Return [X, Y] of the center of cell containing provided text 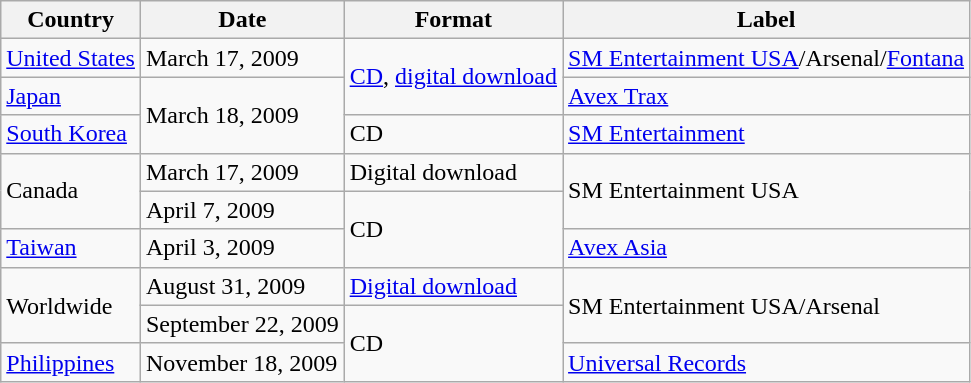
Taiwan [71, 248]
April 7, 2009 [242, 210]
Country [71, 20]
Universal Records [766, 362]
April 3, 2009 [242, 248]
SM Entertainment [766, 134]
Date [242, 20]
South Korea [71, 134]
September 22, 2009 [242, 324]
SM Entertainment USA [766, 191]
Avex Trax [766, 96]
Avex Asia [766, 248]
November 18, 2009 [242, 362]
United States [71, 58]
Label [766, 20]
Format [453, 20]
Philippines [71, 362]
Canada [71, 191]
March 18, 2009 [242, 115]
SM Entertainment USA/Arsenal/Fontana [766, 58]
SM Entertainment USA/Arsenal [766, 305]
Japan [71, 96]
Worldwide [71, 305]
CD, digital download [453, 77]
August 31, 2009 [242, 286]
